Identify which cell holds the provided text, then report its (X, Y) central coordinate. 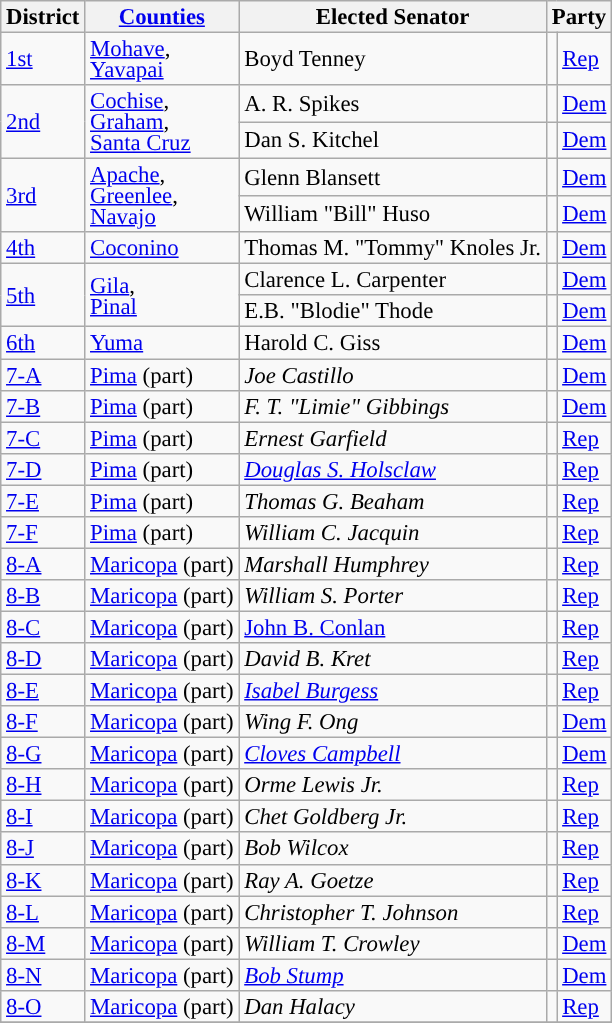
Marshall Humphrey (392, 564)
8-N (43, 975)
6th (43, 343)
8-C (43, 627)
2nd (43, 122)
8-F (43, 722)
8-G (43, 754)
8-K (43, 880)
Dan S. Kitchel (392, 140)
Boyd Tenney (392, 60)
Cloves Campbell (392, 754)
8-B (43, 596)
Coconino (162, 248)
7-C (43, 438)
Douglas S. Holsclaw (392, 469)
Cochise,Graham,Santa Cruz (162, 122)
8-M (43, 943)
7-F (43, 533)
A. R. Spikes (392, 104)
Christopher T. Johnson (392, 912)
8-D (43, 659)
8-H (43, 785)
Bob Wilcox (392, 849)
William S. Porter (392, 596)
Isabel Burgess (392, 691)
7-A (43, 375)
Glenn Blansett (392, 178)
Mohave,Yavapai (162, 60)
Orme Lewis Jr. (392, 785)
William T. Crowley (392, 943)
8-I (43, 817)
Wing F. Ong (392, 722)
4th (43, 248)
E.B. "Blodie" Thode (392, 312)
7-B (43, 406)
Clarence L. Carpenter (392, 280)
Bob Stump (392, 975)
Joe Castillo (392, 375)
Harold C. Giss (392, 343)
Party (578, 17)
3rd (43, 196)
Yuma (162, 343)
7-E (43, 501)
Dan Halacy (392, 1007)
William "Bill" Huso (392, 214)
Thomas M. "Tommy" Knoles Jr. (392, 248)
Elected Senator (392, 17)
Apache,Greenlee,Navajo (162, 196)
Thomas G. Beaham (392, 501)
John B. Conlan (392, 627)
Gila,Pinal (162, 296)
8-J (43, 849)
7-D (43, 469)
Ray A. Goetze (392, 880)
David B. Kret (392, 659)
F. T. "Limie" Gibbings (392, 406)
District (43, 17)
8-L (43, 912)
8-O (43, 1007)
5th (43, 296)
8-A (43, 564)
Chet Goldberg Jr. (392, 817)
Counties (162, 17)
1st (43, 60)
8-E (43, 691)
William C. Jacquin (392, 533)
Ernest Garfield (392, 438)
